Pinpoint the cell where the given text exists, returning its [x, y] midpoint coordinate. 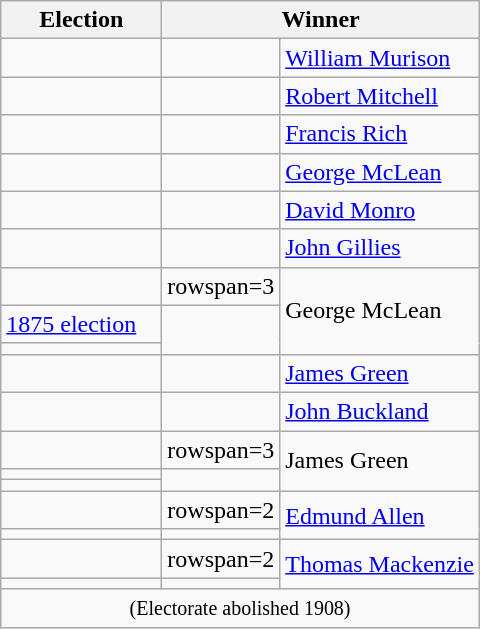
David Monro [380, 210]
Robert Mitchell [380, 96]
Edmund Allen [380, 516]
(Electorate abolished 1908) [240, 608]
1875 election [82, 324]
William Murison [380, 58]
John Buckland [380, 411]
Thomas Mackenzie [380, 564]
Winner [321, 20]
Election [82, 20]
John Gillies [380, 248]
Francis Rich [380, 134]
